Detect which cell encompasses the target text, then output its (x, y) center coordinate. 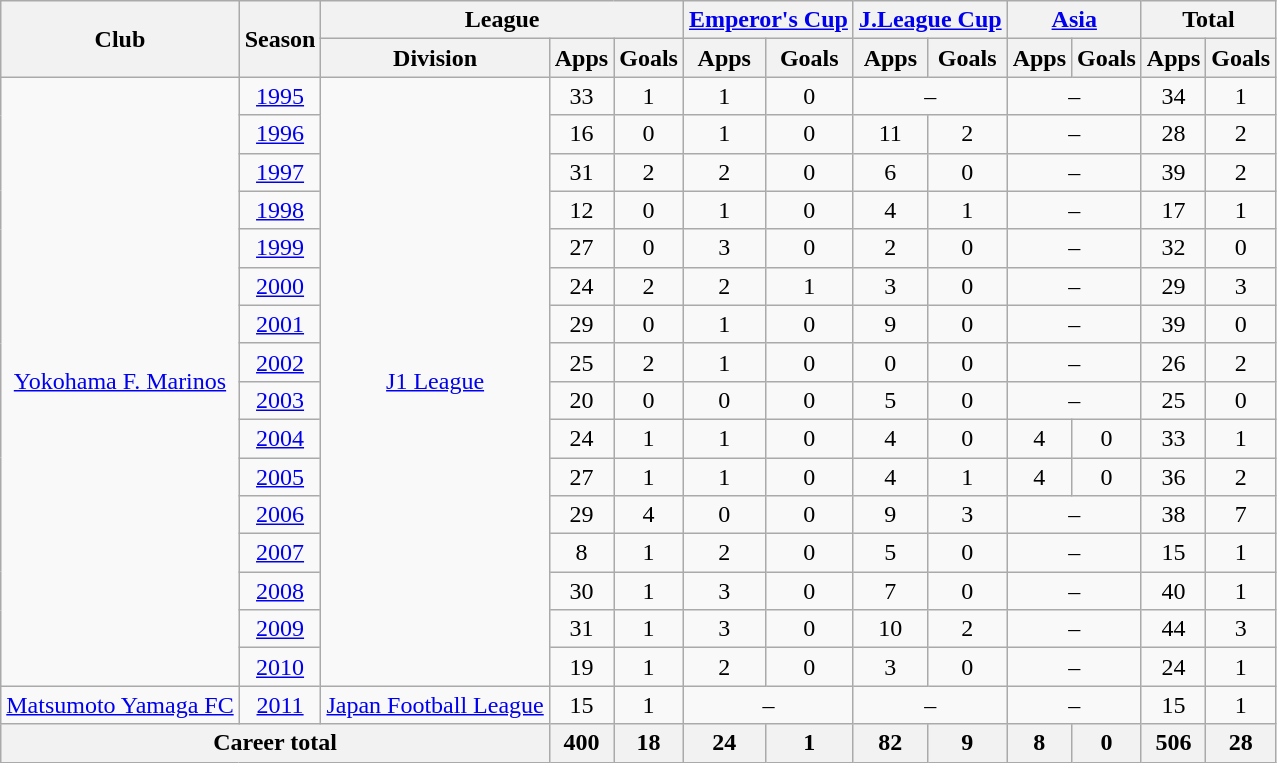
Division (435, 58)
26 (1173, 362)
J.League Cup (930, 20)
Japan Football League (435, 705)
1995 (280, 96)
2000 (280, 286)
2004 (280, 438)
82 (890, 743)
2008 (280, 591)
1999 (280, 248)
40 (1173, 591)
2003 (280, 400)
J1 League (435, 382)
2009 (280, 629)
1997 (280, 172)
16 (581, 134)
Matsumoto Yamaga FC (120, 705)
11 (890, 134)
18 (649, 743)
1996 (280, 134)
2010 (280, 667)
10 (890, 629)
38 (1173, 515)
32 (1173, 248)
2007 (280, 553)
Yokohama F. Marinos (120, 382)
League (502, 20)
Club (120, 39)
Asia (1074, 20)
506 (1173, 743)
2011 (280, 705)
Career total (276, 743)
34 (1173, 96)
2002 (280, 362)
2001 (280, 324)
6 (890, 172)
2006 (280, 515)
17 (1173, 210)
36 (1173, 477)
12 (581, 210)
2005 (280, 477)
30 (581, 591)
20 (581, 400)
Total (1208, 20)
19 (581, 667)
44 (1173, 629)
Emperor's Cup (768, 20)
Season (280, 39)
1998 (280, 210)
400 (581, 743)
